Locate the cell with the specified text and output its [X, Y] center coordinate. 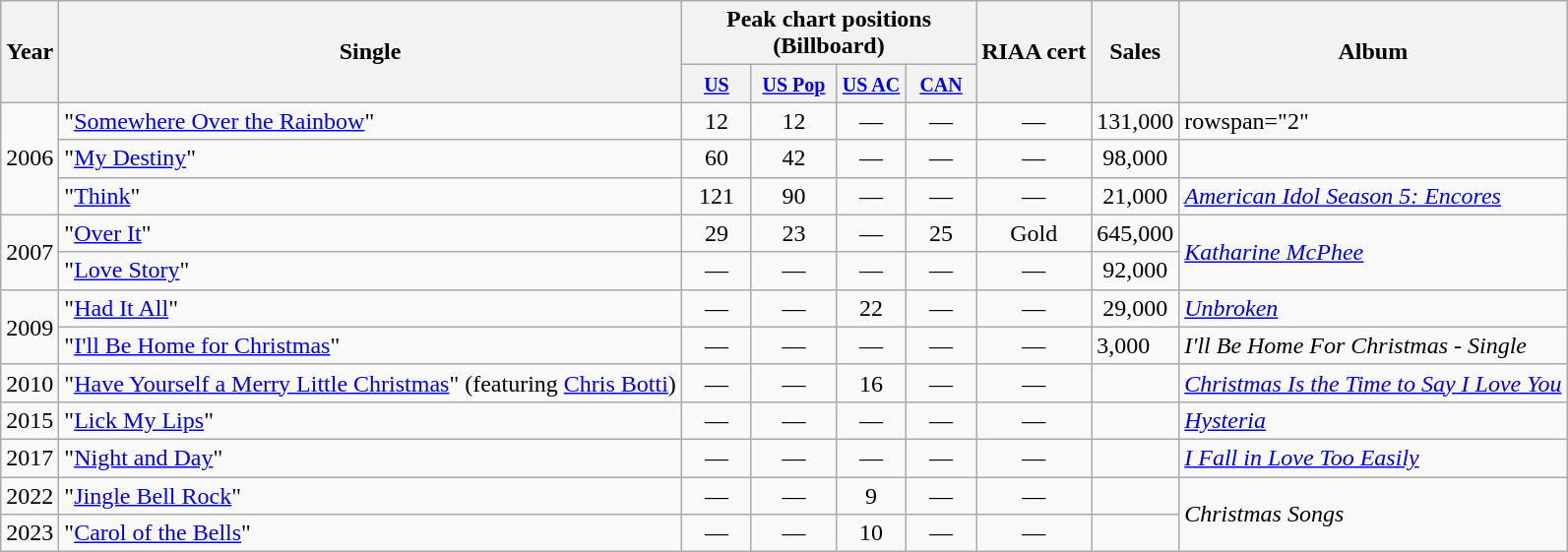
US [717, 84]
Katharine McPhee [1373, 252]
I'll Be Home For Christmas - Single [1373, 345]
"Jingle Bell Rock" [370, 495]
American Idol Season 5: Encores [1373, 196]
16 [872, 383]
121 [717, 196]
Unbroken [1373, 308]
"Carol of the Bells" [370, 533]
US AC [872, 84]
2006 [30, 158]
23 [793, 233]
"Have Yourself a Merry Little Christmas" (featuring Chris Botti) [370, 383]
2023 [30, 533]
US Pop [793, 84]
22 [872, 308]
90 [793, 196]
"Somewhere Over the Rainbow" [370, 121]
25 [941, 233]
2015 [30, 420]
2017 [30, 458]
"My Destiny" [370, 158]
I Fall in Love Too Easily [1373, 458]
Hysteria [1373, 420]
92,000 [1136, 271]
2010 [30, 383]
Peak chart positions (Billboard) [829, 33]
"I'll Be Home for Christmas" [370, 345]
rowspan="2" [1373, 121]
2022 [30, 495]
29 [717, 233]
2007 [30, 252]
"Had It All" [370, 308]
2009 [30, 327]
29,000 [1136, 308]
9 [872, 495]
Christmas Songs [1373, 514]
Christmas Is the Time to Say I Love You [1373, 383]
10 [872, 533]
"Night and Day" [370, 458]
Single [370, 51]
"Think" [370, 196]
Sales [1136, 51]
98,000 [1136, 158]
42 [793, 158]
CAN [941, 84]
Year [30, 51]
60 [717, 158]
3,000 [1136, 345]
Album [1373, 51]
"Over It" [370, 233]
"Love Story" [370, 271]
RIAA cert [1034, 51]
"Lick My Lips" [370, 420]
Gold [1034, 233]
21,000 [1136, 196]
131,000 [1136, 121]
645,000 [1136, 233]
